Pinpoint the cell where the given text exists, returning its (X, Y) midpoint coordinate. 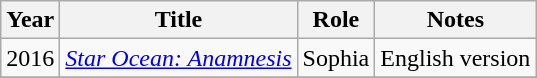
Sophia (336, 58)
Notes (456, 20)
Role (336, 20)
Star Ocean: Anamnesis (178, 58)
Year (30, 20)
2016 (30, 58)
English version (456, 58)
Title (178, 20)
